Detect which cell encompasses the target text, then output its (x, y) center coordinate. 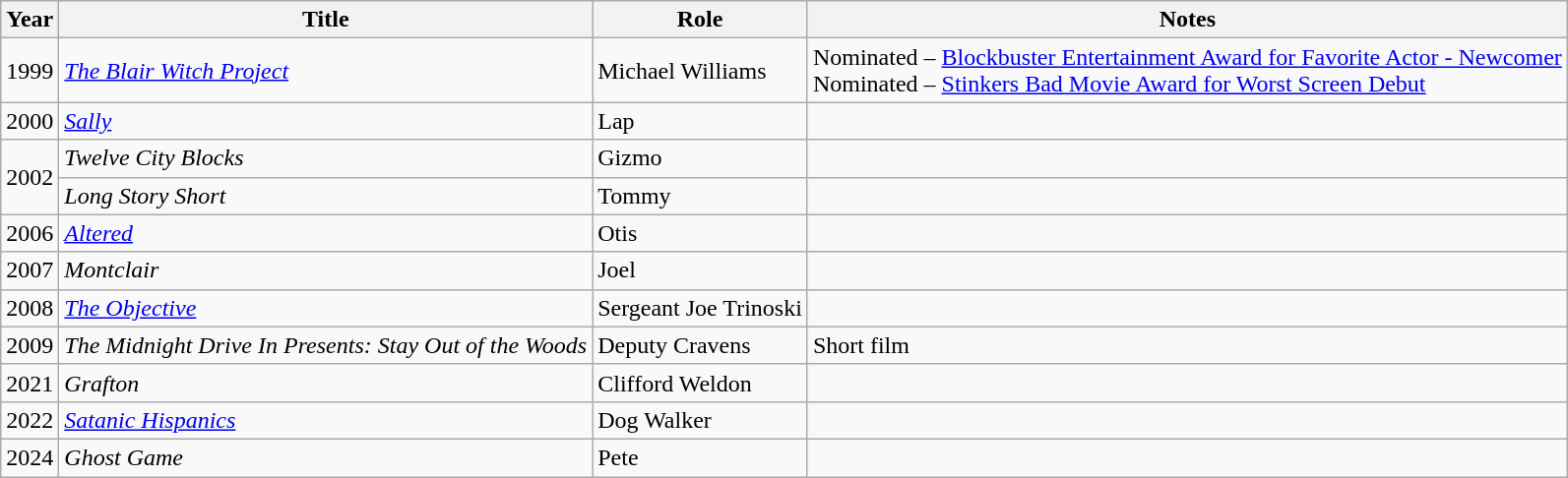
Sergeant Joe Trinoski (701, 308)
Lap (701, 121)
2024 (30, 457)
Satanic Hispanics (326, 420)
Title (326, 20)
Twelve City Blocks (326, 158)
Altered (326, 233)
The Blair Witch Project (326, 71)
Otis (701, 233)
Tommy (701, 196)
Short film (1187, 345)
Gizmo (701, 158)
Year (30, 20)
Role (701, 20)
Pete (701, 457)
2022 (30, 420)
Michael Williams (701, 71)
2007 (30, 270)
2008 (30, 308)
The Midnight Drive In Presents: Stay Out of the Woods (326, 345)
Clifford Weldon (701, 383)
The Objective (326, 308)
Deputy Cravens (701, 345)
2009 (30, 345)
Montclair (326, 270)
Ghost Game (326, 457)
2006 (30, 233)
Sally (326, 121)
1999 (30, 71)
Dog Walker (701, 420)
2021 (30, 383)
Notes (1187, 20)
Long Story Short (326, 196)
Joel (701, 270)
Grafton (326, 383)
2002 (30, 177)
Nominated – Blockbuster Entertainment Award for Favorite Actor - NewcomerNominated – Stinkers Bad Movie Award for Worst Screen Debut (1187, 71)
2000 (30, 121)
